From the cell containing the given text, extract its center point as (x, y) coordinate. 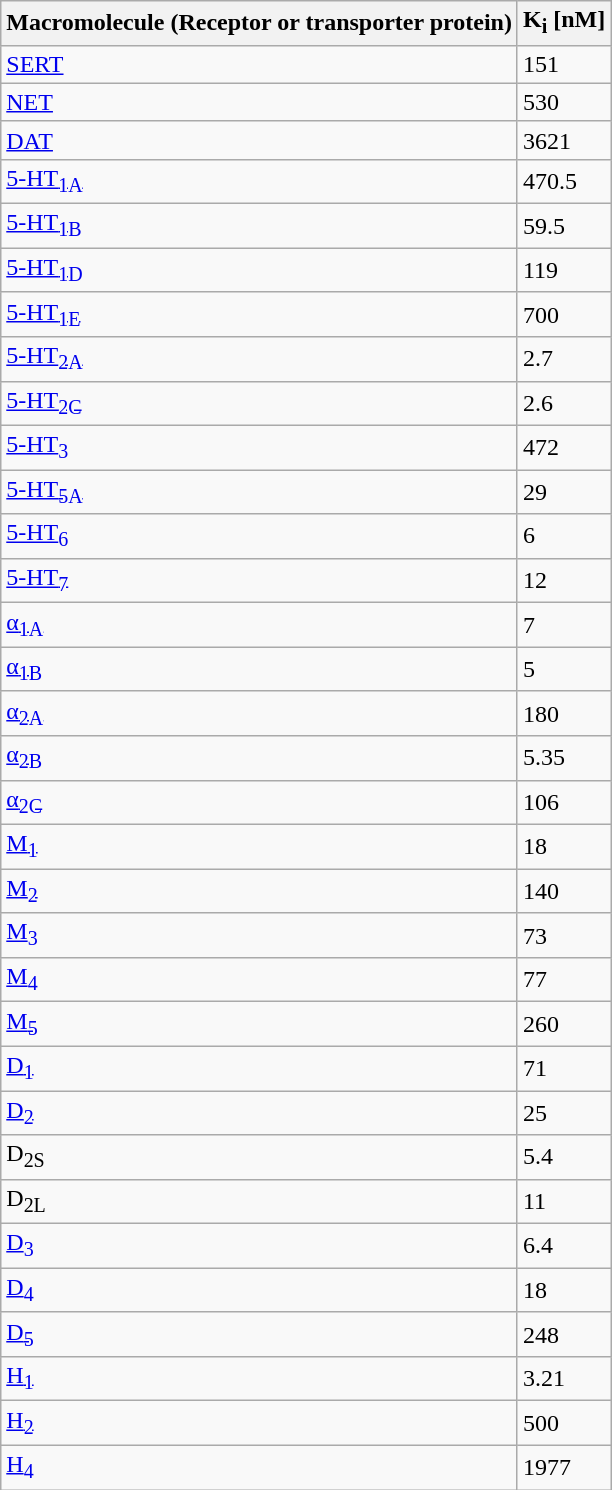
M1 (260, 846)
D5 (260, 1334)
DAT (260, 140)
NET (260, 102)
106 (564, 802)
D2L (260, 1201)
5-HT5A (260, 492)
180 (564, 713)
140 (564, 891)
3.21 (564, 1379)
7 (564, 625)
D3 (260, 1246)
5.4 (564, 1157)
3621 (564, 140)
5-HT3 (260, 447)
Ki [nM] (564, 23)
α1A (260, 625)
260 (564, 1024)
472 (564, 447)
700 (564, 314)
H2 (260, 1423)
D4 (260, 1290)
29 (564, 492)
M4 (260, 979)
248 (564, 1334)
530 (564, 102)
12 (564, 580)
5.35 (564, 758)
1977 (564, 1467)
D2S (260, 1157)
59.5 (564, 226)
α2B (260, 758)
5-HT1D (260, 270)
M5 (260, 1024)
H1 (260, 1379)
M3 (260, 935)
6.4 (564, 1246)
500 (564, 1423)
151 (564, 64)
Macromolecule (Receptor or transporter protein) (260, 23)
SERT (260, 64)
5-HT6 (260, 536)
5-HT1E (260, 314)
5 (564, 669)
H4 (260, 1467)
5-HT1B (260, 226)
77 (564, 979)
D2 (260, 1112)
2.7 (564, 359)
71 (564, 1068)
α1B (260, 669)
470.5 (564, 181)
D1 (260, 1068)
5-HT7 (260, 580)
2.6 (564, 403)
α2C (260, 802)
25 (564, 1112)
73 (564, 935)
5-HT2C (260, 403)
α2A (260, 713)
11 (564, 1201)
6 (564, 536)
M2 (260, 891)
5-HT2A (260, 359)
5-HT1A (260, 181)
119 (564, 270)
